Capture the cell that displays the provided text and extract its [x, y] central coordinate. 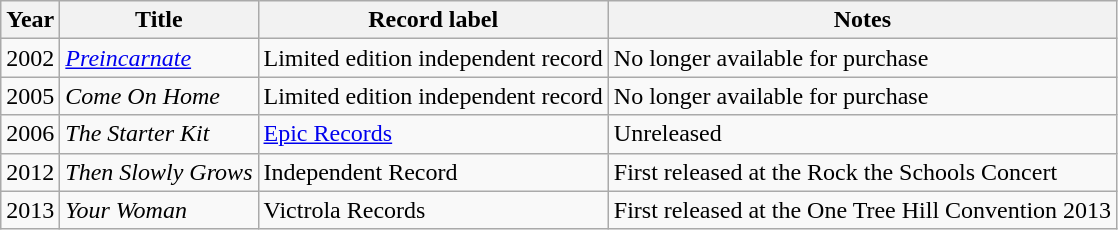
Epic Records [433, 134]
Your Woman [159, 210]
Notes [862, 20]
First released at the Rock the Schools Concert [862, 172]
First released at the One Tree Hill Convention 2013 [862, 210]
Preincarnate [159, 58]
2013 [30, 210]
Year [30, 20]
Title [159, 20]
Come On Home [159, 96]
Then Slowly Grows [159, 172]
2005 [30, 96]
Unreleased [862, 134]
Victrola Records [433, 210]
Record label [433, 20]
2002 [30, 58]
The Starter Kit [159, 134]
2012 [30, 172]
2006 [30, 134]
Independent Record [433, 172]
